Search for the cell housing the specified text and yield its [x, y] center coordinate. 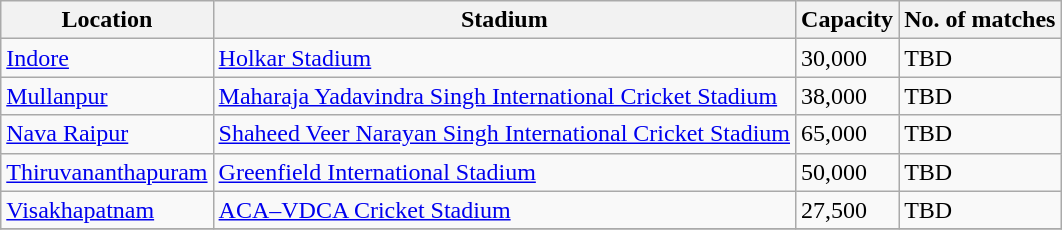
50,000 [848, 172]
Shaheed Veer Narayan Singh International Cricket Stadium [504, 134]
No. of matches [980, 20]
Indore [107, 58]
Maharaja Yadavindra Singh International Cricket Stadium [504, 96]
Stadium [504, 20]
Capacity [848, 20]
30,000 [848, 58]
Mullanpur [107, 96]
65,000 [848, 134]
Nava Raipur [107, 134]
38,000 [848, 96]
Thiruvananthapuram [107, 172]
ACA–VDCA Cricket Stadium [504, 210]
Location [107, 20]
Holkar Stadium [504, 58]
27,500 [848, 210]
Visakhapatnam [107, 210]
Greenfield International Stadium [504, 172]
